Capture the cell that displays the provided text and extract its [X, Y] central coordinate. 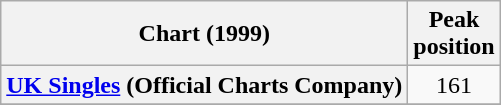
Chart (1999) [204, 34]
UK Singles (Official Charts Company) [204, 85]
Peakposition [454, 34]
161 [454, 85]
